Return (X, Y) of the center of cell containing provided text 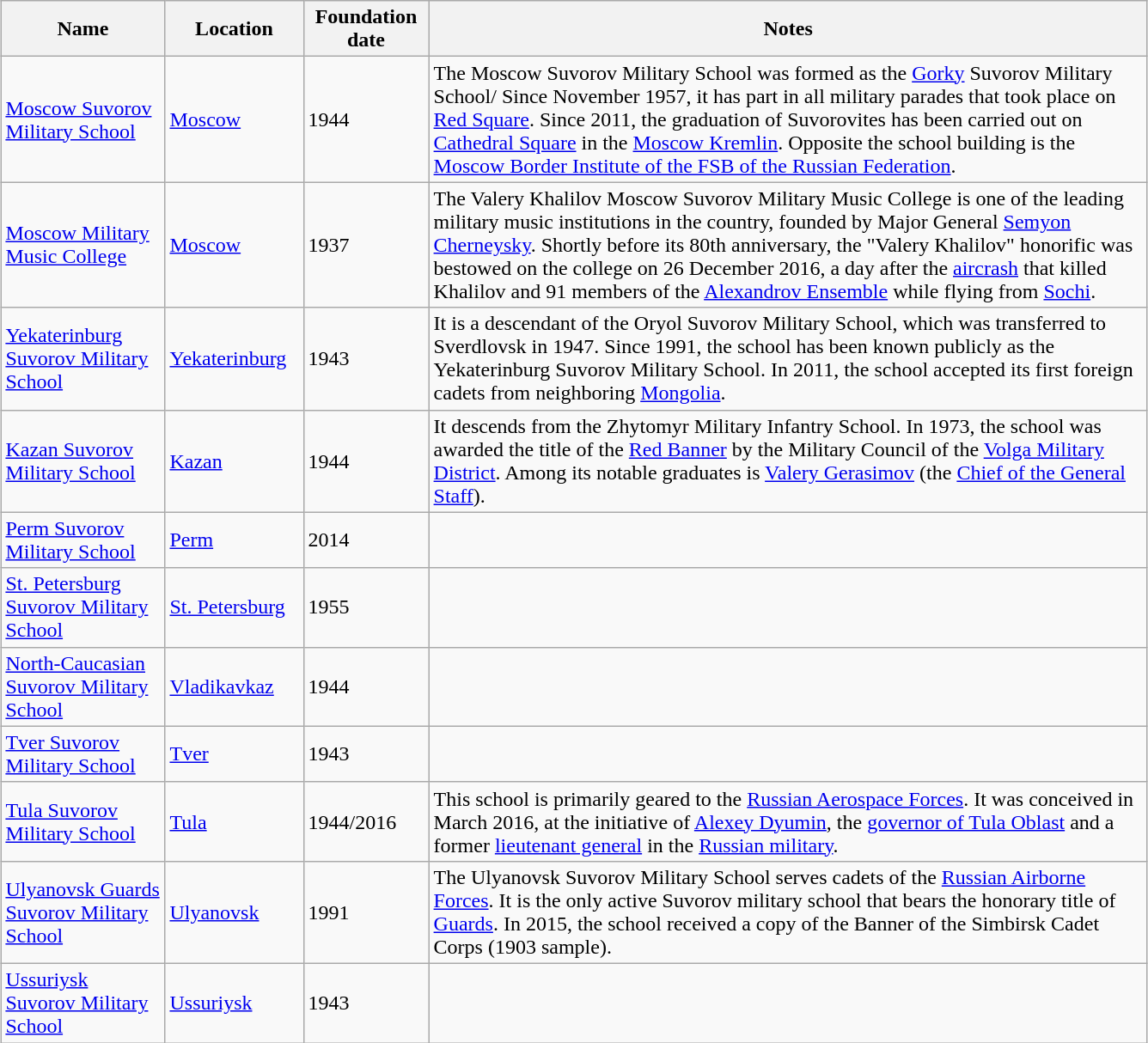
Foundation date (366, 29)
Vladikavkaz (234, 686)
Ulyanovsk Guards Suvorov Military School (82, 912)
Tula (234, 821)
1944/2016 (366, 821)
North-Caucasian Suvorov Military School (82, 686)
Ussuriysk (234, 1003)
Tver (234, 754)
2014 (366, 540)
1937 (366, 245)
Ussuriysk Suvorov Military School (82, 1003)
Yekaterinburg Suvorov Military School (82, 359)
1991 (366, 912)
Name (82, 29)
Perm Suvorov Military School (82, 540)
Yekaterinburg (234, 359)
Kazan (234, 461)
Perm (234, 540)
Moscow Military Music College (82, 245)
St. Petersburg Suvorov Military School (82, 607)
Tula Suvorov Military School (82, 821)
Ulyanovsk (234, 912)
St. Petersburg (234, 607)
Kazan Suvorov Military School (82, 461)
Notes (788, 29)
Tver Suvorov Military School (82, 754)
Location (234, 29)
1955 (366, 607)
Moscow Suvorov Military School (82, 119)
